Return (X, Y) of the center of cell containing provided text 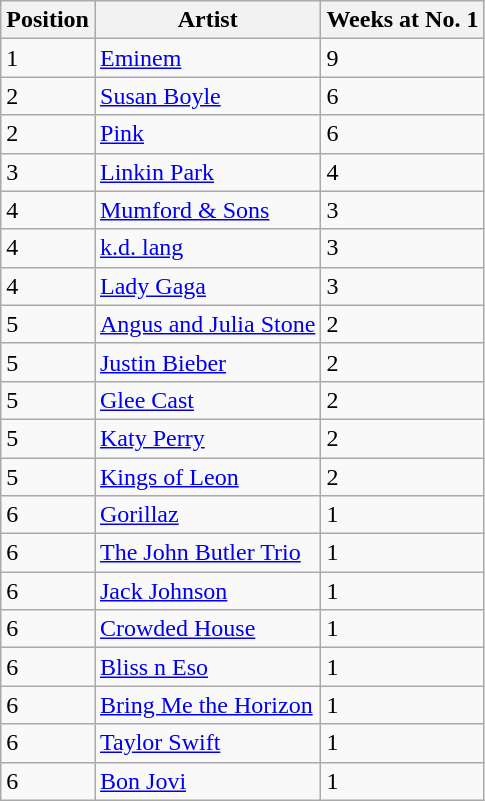
Susan Boyle (207, 96)
Glee Cast (207, 400)
Katy Perry (207, 438)
Jack Johnson (207, 591)
Bon Jovi (207, 781)
Artist (207, 20)
Mumford & Sons (207, 210)
Bliss n Eso (207, 667)
Gorillaz (207, 515)
Kings of Leon (207, 477)
Taylor Swift (207, 743)
Linkin Park (207, 172)
Weeks at No. 1 (402, 20)
Justin Bieber (207, 362)
Angus and Julia Stone (207, 324)
Bring Me the Horizon (207, 705)
9 (402, 58)
Eminem (207, 58)
k.d. lang (207, 248)
The John Butler Trio (207, 553)
Crowded House (207, 629)
Pink (207, 134)
Position (48, 20)
Lady Gaga (207, 286)
